Detect which cell encompasses the target text, then output its [X, Y] center coordinate. 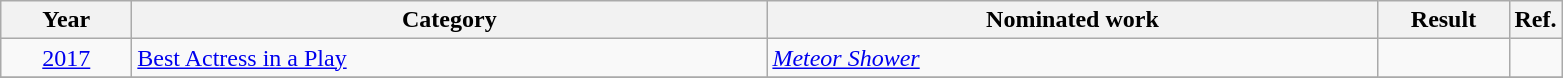
Nominated work [1072, 20]
Category [450, 20]
Year [66, 20]
Best Actress in a Play [450, 58]
Ref. [1536, 20]
2017 [66, 58]
Result [1444, 20]
Meteor Shower [1072, 58]
